For the text-containing cell, return its midpoint in [x, y] coordinate format. 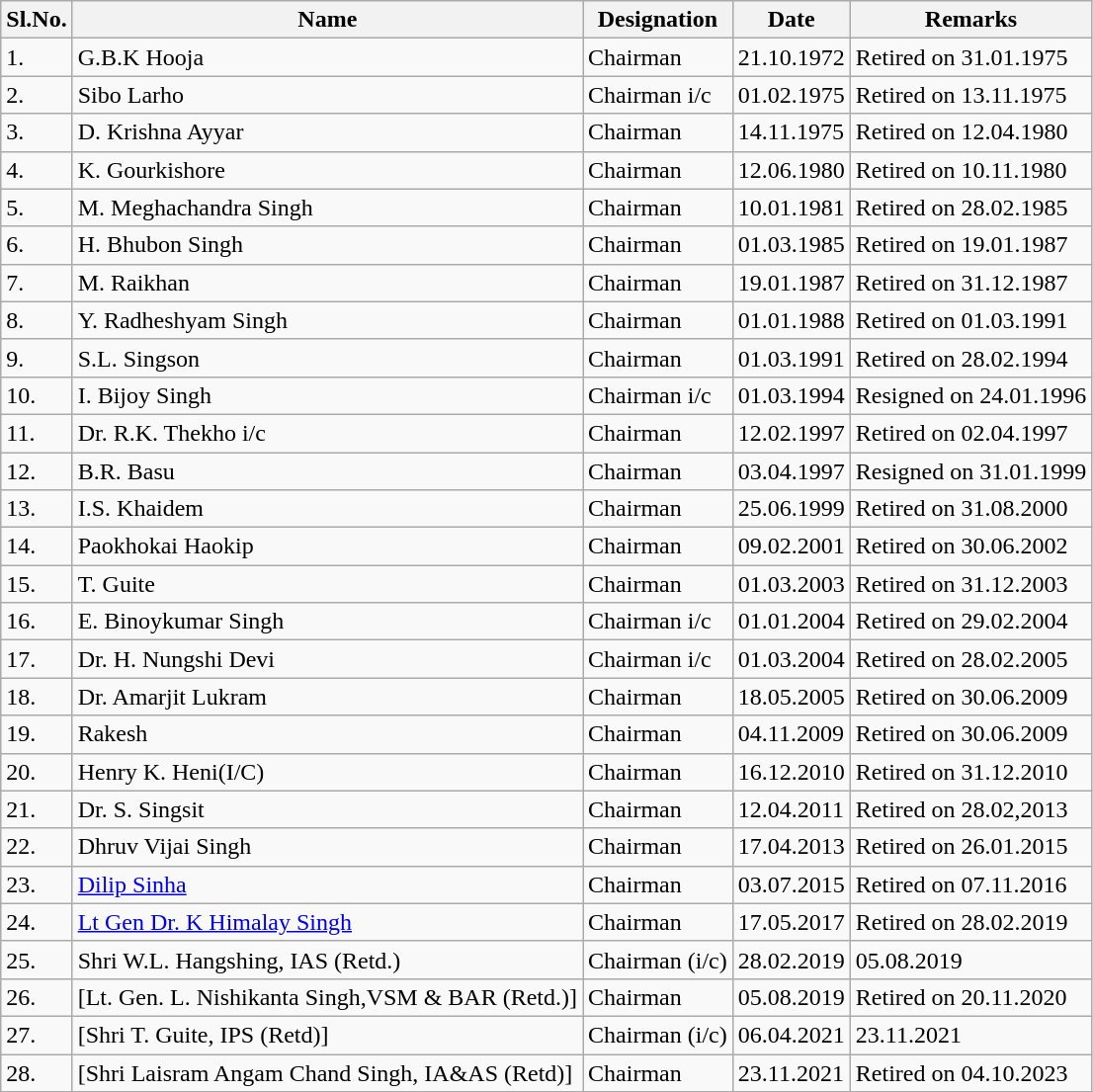
S.L. Singson [327, 358]
01.03.1985 [791, 245]
15. [37, 584]
Sibo Larho [327, 95]
Retired on 07.11.2016 [970, 884]
25. [37, 960]
28.02.2019 [791, 960]
M. Meghachandra Singh [327, 208]
14. [37, 546]
Retired on 28.02.2005 [970, 659]
Paokhokai Haokip [327, 546]
10. [37, 395]
01.03.1994 [791, 395]
24. [37, 922]
E. Binoykumar Singh [327, 622]
Lt Gen Dr. K Himalay Singh [327, 922]
1. [37, 57]
Dr. R.K. Thekho i/c [327, 433]
Retired on 31.12.2010 [970, 772]
Retired on 28.02.2019 [970, 922]
Retired on 31.12.2003 [970, 584]
Retired on 04.10.2023 [970, 1072]
18. [37, 697]
01.02.1975 [791, 95]
Name [327, 20]
27. [37, 1035]
Designation [658, 20]
Retired on 02.04.1997 [970, 433]
Retired on 30.06.2002 [970, 546]
Henry K. Heni(I/C) [327, 772]
4. [37, 170]
Dilip Sinha [327, 884]
Retired on 01.03.1991 [970, 320]
Retired on 20.11.2020 [970, 997]
21. [37, 809]
B.R. Basu [327, 471]
01.01.1988 [791, 320]
Retired on 13.11.1975 [970, 95]
14.11.1975 [791, 132]
Retired on 29.02.2004 [970, 622]
26. [37, 997]
[Shri Laisram Angam Chand Singh, IA&AS (Retd)] [327, 1072]
03.04.1997 [791, 471]
19.01.1987 [791, 283]
Remarks [970, 20]
5. [37, 208]
12.04.2011 [791, 809]
12.02.1997 [791, 433]
17. [37, 659]
20. [37, 772]
M. Raikhan [327, 283]
28. [37, 1072]
Retired on 28.02.1985 [970, 208]
22. [37, 847]
09.02.2001 [791, 546]
01.03.1991 [791, 358]
12.06.1980 [791, 170]
Retired on 12.04.1980 [970, 132]
8. [37, 320]
G.B.K Hooja [327, 57]
11. [37, 433]
16. [37, 622]
18.05.2005 [791, 697]
3. [37, 132]
17.05.2017 [791, 922]
K. Gourkishore [327, 170]
Retired on 31.01.1975 [970, 57]
9. [37, 358]
Y. Radheshyam Singh [327, 320]
Resigned on 31.01.1999 [970, 471]
Sl.No. [37, 20]
13. [37, 509]
Shri W.L. Hangshing, IAS (Retd.) [327, 960]
01.03.2003 [791, 584]
19. [37, 734]
H. Bhubon Singh [327, 245]
D. Krishna Ayyar [327, 132]
Date [791, 20]
21.10.1972 [791, 57]
Retired on 28.02.1994 [970, 358]
Dr. Amarjit Lukram [327, 697]
Dr. S. Singsit [327, 809]
23. [37, 884]
T. Guite [327, 584]
Retired on 28.02,2013 [970, 809]
Dr. H. Nungshi Devi [327, 659]
Retired on 31.12.1987 [970, 283]
17.04.2013 [791, 847]
Retired on 19.01.1987 [970, 245]
Retired on 26.01.2015 [970, 847]
I. Bijoy Singh [327, 395]
6. [37, 245]
[Lt. Gen. L. Nishikanta Singh,VSM & BAR (Retd.)] [327, 997]
10.01.1981 [791, 208]
06.04.2021 [791, 1035]
7. [37, 283]
[Shri T. Guite, IPS (Retd)] [327, 1035]
01.01.2004 [791, 622]
25.06.1999 [791, 509]
12. [37, 471]
Rakesh [327, 734]
04.11.2009 [791, 734]
Retired on 31.08.2000 [970, 509]
16.12.2010 [791, 772]
01.03.2004 [791, 659]
Dhruv Vijai Singh [327, 847]
Resigned on 24.01.1996 [970, 395]
2. [37, 95]
I.S. Khaidem [327, 509]
03.07.2015 [791, 884]
Retired on 10.11.1980 [970, 170]
